Extract the [X, Y] coordinate from the center of the cell holding the provided text.  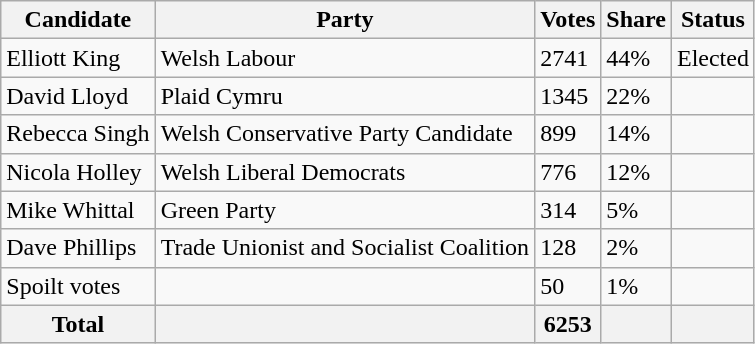
Plaid Cymru [345, 96]
314 [568, 210]
899 [568, 134]
Status [712, 20]
2% [636, 248]
Nicola Holley [78, 172]
Rebecca Singh [78, 134]
Mike Whittal [78, 210]
David Lloyd [78, 96]
Trade Unionist and Socialist Coalition [345, 248]
1345 [568, 96]
12% [636, 172]
6253 [568, 324]
Elected [712, 58]
14% [636, 134]
2741 [568, 58]
22% [636, 96]
Elliott King [78, 58]
Spoilt votes [78, 286]
Welsh Liberal Democrats [345, 172]
Welsh Conservative Party Candidate [345, 134]
Share [636, 20]
776 [568, 172]
Green Party [345, 210]
Party [345, 20]
1% [636, 286]
Votes [568, 20]
Welsh Labour [345, 58]
Total [78, 324]
50 [568, 286]
128 [568, 248]
Candidate [78, 20]
Dave Phillips [78, 248]
5% [636, 210]
44% [636, 58]
